Extract the (X, Y) coordinate from the center of the cell holding the provided text.  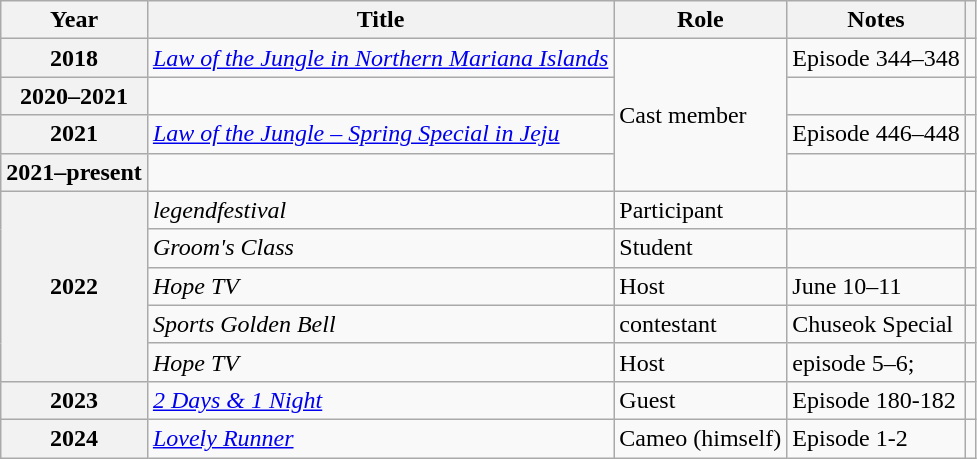
Year (74, 20)
Notes (876, 20)
Participant (700, 210)
2020–2021 (74, 96)
Cast member (700, 115)
Groom's Class (380, 248)
2018 (74, 58)
June 10–11 (876, 286)
Cameo (himself) (700, 438)
2022 (74, 286)
2021 (74, 134)
Chuseok Special (876, 324)
Law of the Jungle – Spring Special in Jeju (380, 134)
Sports Golden Bell (380, 324)
Episode 180-182 (876, 400)
legendfestival (380, 210)
2024 (74, 438)
Law of the Jungle in Northern Mariana Islands (380, 58)
Episode 1-2 (876, 438)
episode 5–6; (876, 362)
2023 (74, 400)
Episode 344–348 (876, 58)
Title (380, 20)
Episode 446–448 (876, 134)
2021–present (74, 172)
Guest (700, 400)
Lovely Runner (380, 438)
Student (700, 248)
2 Days & 1 Night (380, 400)
contestant (700, 324)
Role (700, 20)
